Scan for the cell matching the given text and deliver its (X, Y) coordinate at center. 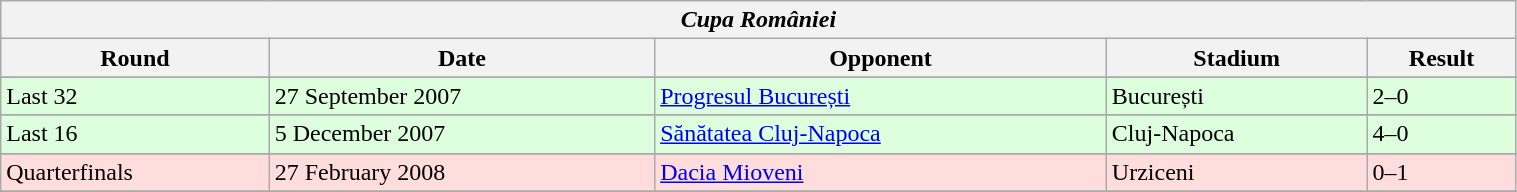
Progresul București (881, 96)
Round (135, 58)
Last 16 (135, 134)
Stadium (1236, 58)
5 December 2007 (462, 134)
Urziceni (1236, 172)
Cluj-Napoca (1236, 134)
București (1236, 96)
4–0 (1442, 134)
Sănătatea Cluj-Napoca (881, 134)
27 February 2008 (462, 172)
2–0 (1442, 96)
27 September 2007 (462, 96)
Cupa României (758, 20)
Opponent (881, 58)
Quarterfinals (135, 172)
Last 32 (135, 96)
0–1 (1442, 172)
Dacia Mioveni (881, 172)
Result (1442, 58)
Date (462, 58)
